Detect which cell encompasses the target text, then output its [x, y] center coordinate. 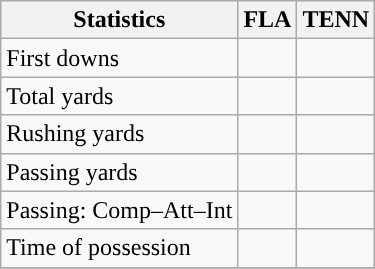
Passing yards [120, 172]
Time of possession [120, 248]
TENN [336, 20]
Total yards [120, 96]
FLA [268, 20]
Rushing yards [120, 134]
First downs [120, 58]
Statistics [120, 20]
Passing: Comp–Att–Int [120, 210]
